Identify which cell holds the provided text, then report its [X, Y] central coordinate. 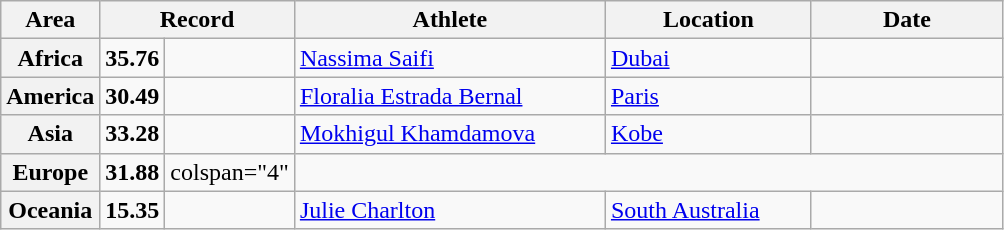
33.28 [132, 134]
Nassima Saifi [450, 58]
15.35 [132, 210]
Paris [708, 96]
Floralia Estrada Bernal [450, 96]
Dubai [708, 58]
Julie Charlton [450, 210]
America [50, 96]
Area [50, 20]
Europe [50, 172]
colspan="4" [230, 172]
Record [198, 20]
31.88 [132, 172]
Date [906, 20]
Kobe [708, 134]
35.76 [132, 58]
Location [708, 20]
Oceania [50, 210]
30.49 [132, 96]
Asia [50, 134]
Athlete [450, 20]
Africa [50, 58]
Mokhigul Khamdamova [450, 134]
South Australia [708, 210]
